Find where the given text appears and provide that cell's center as (x, y) coordinate. 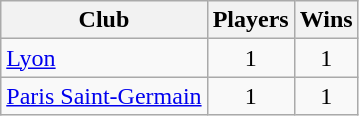
Wins (326, 20)
Paris Saint-Germain (104, 96)
Players (250, 20)
Club (104, 20)
Lyon (104, 58)
